Return the [X, Y] coordinate for the center point of the cell that contains the specified text.  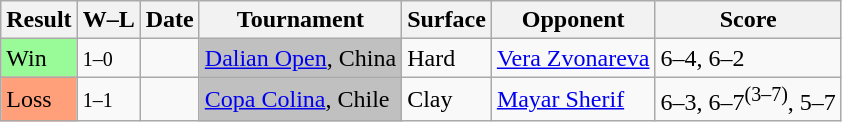
Win [39, 58]
Vera Zvonareva [573, 58]
1–1 [108, 100]
Opponent [573, 20]
6–3, 6–7(3–7), 5–7 [748, 100]
Tournament [300, 20]
Date [170, 20]
Surface [447, 20]
6–4, 6–2 [748, 58]
Hard [447, 58]
Dalian Open, China [300, 58]
Result [39, 20]
1–0 [108, 58]
W–L [108, 20]
Clay [447, 100]
Score [748, 20]
Mayar Sherif [573, 100]
Loss [39, 100]
Copa Colina, Chile [300, 100]
